Identify which cell holds the provided text, then report its [X, Y] central coordinate. 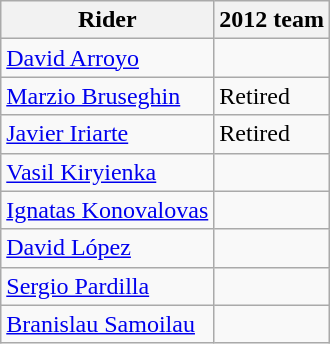
Ignatas Konovalovas [108, 210]
Rider [108, 20]
Javier Iriarte [108, 134]
2012 team [272, 20]
Marzio Bruseghin [108, 96]
Sergio Pardilla [108, 286]
Vasil Kiryienka [108, 172]
Branislau Samoilau [108, 324]
David Arroyo [108, 58]
David López [108, 248]
